Extract the [X, Y] coordinate from the center of the cell holding the provided text.  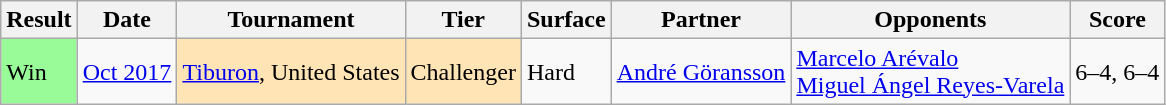
Score [1118, 20]
Tiburon, United States [291, 72]
Oct 2017 [127, 72]
Tournament [291, 20]
Result [39, 20]
6–4, 6–4 [1118, 72]
Partner [701, 20]
Surface [566, 20]
Marcelo Arévalo Miguel Ángel Reyes-Varela [930, 72]
Tier [463, 20]
Hard [566, 72]
Challenger [463, 72]
André Göransson [701, 72]
Win [39, 72]
Opponents [930, 20]
Date [127, 20]
